Find where the given text appears and provide that cell's center as (X, Y) coordinate. 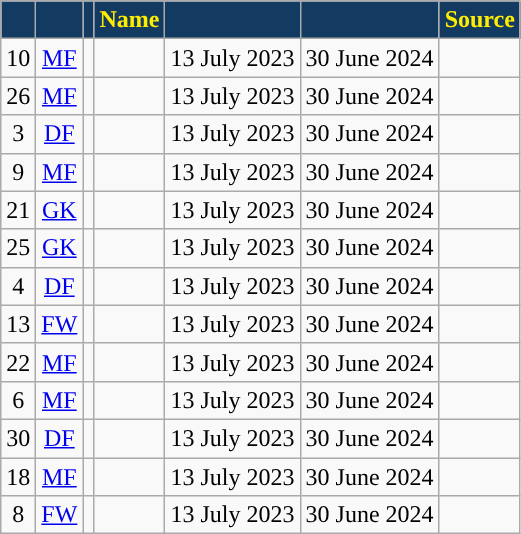
21 (18, 210)
25 (18, 248)
Name (130, 20)
13 (18, 324)
18 (18, 477)
26 (18, 96)
22 (18, 362)
30 (18, 438)
4 (18, 286)
Source (480, 20)
8 (18, 515)
3 (18, 134)
10 (18, 58)
9 (18, 172)
6 (18, 400)
